Extract the [X, Y] coordinate from the center of the cell holding the provided text.  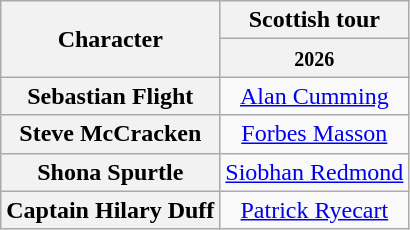
Forbes Masson [314, 134]
Alan Cumming [314, 96]
Shona Spurtle [110, 172]
2026 [314, 58]
Captain Hilary Duff [110, 210]
Character [110, 39]
Siobhan Redmond [314, 172]
Sebastian Flight [110, 96]
Patrick Ryecart [314, 210]
Steve McCracken [110, 134]
Scottish tour [314, 20]
